Identify which cell holds the provided text, then report its [X, Y] central coordinate. 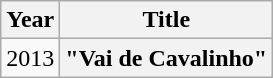
2013 [30, 58]
Year [30, 20]
"Vai de Cavalinho" [166, 58]
Title [166, 20]
